Scan for the cell matching the given text and deliver its (x, y) coordinate at center. 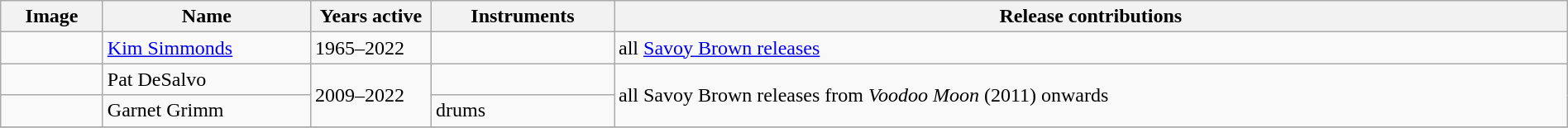
all Savoy Brown releases (1090, 48)
Name (207, 17)
Garnet Grimm (207, 111)
Pat DeSalvo (207, 79)
1965–2022 (370, 48)
drums (523, 111)
Image (52, 17)
Release contributions (1090, 17)
Years active (370, 17)
Kim Simmonds (207, 48)
all Savoy Brown releases from Voodoo Moon (2011) onwards (1090, 95)
Instruments (523, 17)
2009–2022 (370, 95)
